Find where the given text appears and provide that cell's center as (X, Y) coordinate. 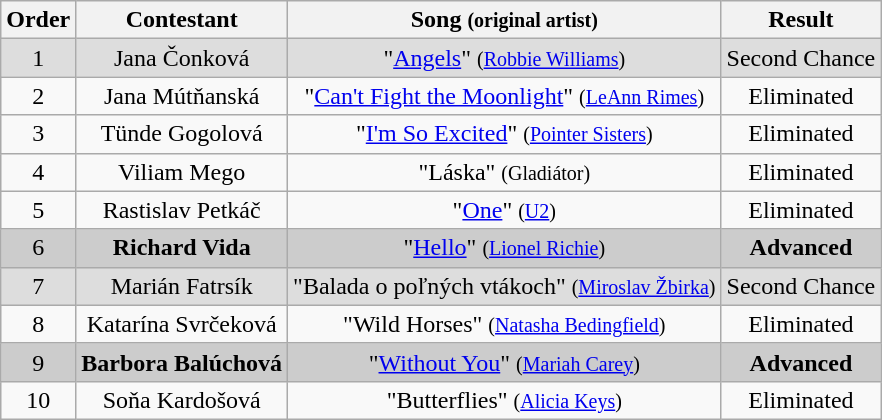
"One" (U2) (505, 210)
"Butterflies" (Alicia Keys) (505, 400)
"Angels" (Robbie Williams) (505, 58)
6 (38, 248)
10 (38, 400)
Richard Vida (182, 248)
Soňa Kardošová (182, 400)
"Láska" (Gladiátor) (505, 172)
Katarína Svrčeková (182, 324)
Viliam Mego (182, 172)
"I'm So Excited" (Pointer Sisters) (505, 134)
Rastislav Petkáč (182, 210)
8 (38, 324)
Tünde Gogolová (182, 134)
"Can't Fight the Moonlight" (LeAnn Rimes) (505, 96)
Song (original artist) (505, 20)
9 (38, 362)
4 (38, 172)
3 (38, 134)
"Without You" (Mariah Carey) (505, 362)
5 (38, 210)
1 (38, 58)
Barbora Balúchová (182, 362)
"Hello" (Lionel Richie) (505, 248)
"Wild Horses" (Natasha Bedingfield) (505, 324)
"Balada o poľných vtákoch" (Miroslav Žbirka) (505, 286)
2 (38, 96)
Jana Čonková (182, 58)
Order (38, 20)
7 (38, 286)
Jana Mútňanská (182, 96)
Marián Fatrsík (182, 286)
Result (801, 20)
Contestant (182, 20)
